Identify which cell holds the provided text, then report its [x, y] central coordinate. 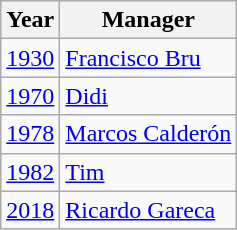
1970 [30, 96]
Tim [148, 172]
1982 [30, 172]
1930 [30, 58]
2018 [30, 210]
Marcos Calderón [148, 134]
Manager [148, 20]
Ricardo Gareca [148, 210]
Didi [148, 96]
Francisco Bru [148, 58]
1978 [30, 134]
Year [30, 20]
